Extract the [X, Y] coordinate from the center of the cell holding the provided text.  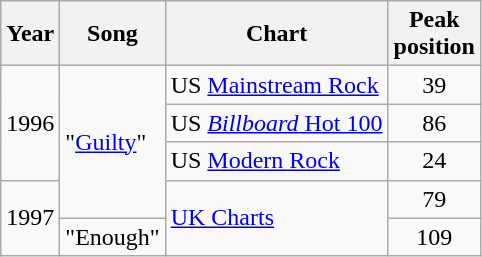
UK Charts [276, 218]
US Modern Rock [276, 161]
"Guilty" [112, 142]
"Enough" [112, 237]
Chart [276, 34]
Year [30, 34]
86 [434, 123]
109 [434, 237]
US Mainstream Rock [276, 85]
39 [434, 85]
24 [434, 161]
Peakposition [434, 34]
1997 [30, 218]
US Billboard Hot 100 [276, 123]
Song [112, 34]
1996 [30, 123]
79 [434, 199]
